Search for the cell housing the specified text and yield its [X, Y] center coordinate. 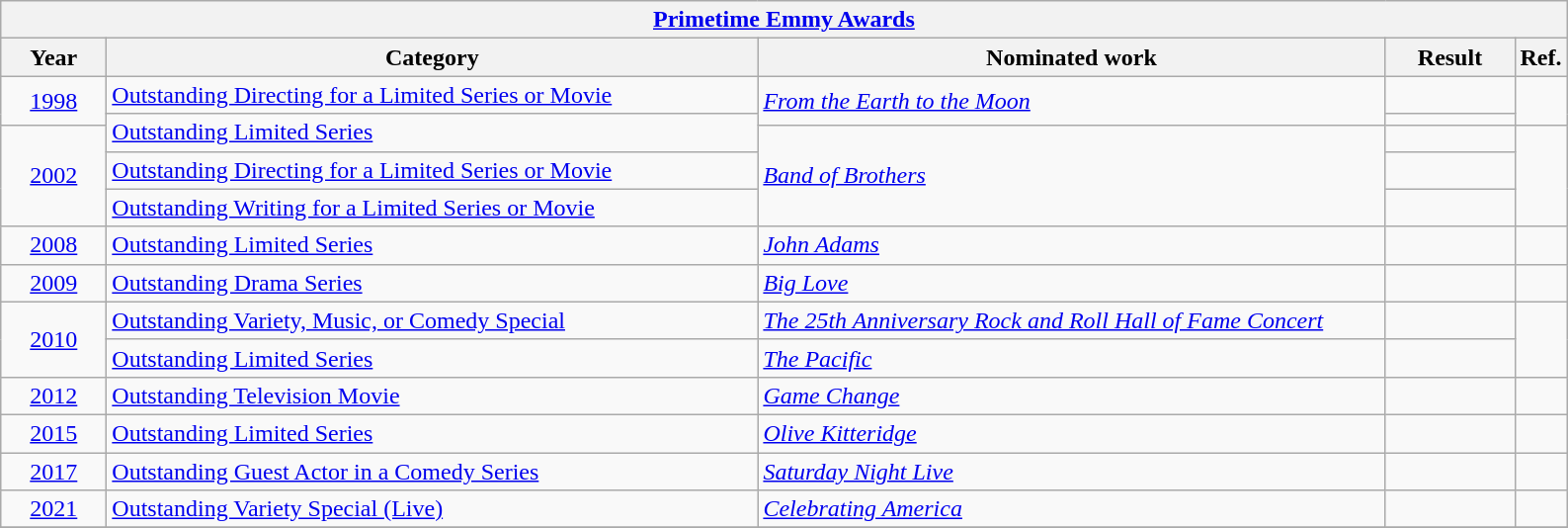
Outstanding Variety Special (Live) [433, 509]
From the Earth to the Moon [1071, 101]
Outstanding Guest Actor in a Comedy Series [433, 472]
Nominated work [1071, 57]
2015 [53, 433]
Olive Kitteridge [1071, 433]
The Pacific [1071, 358]
2021 [53, 509]
Outstanding Writing for a Limited Series or Movie [433, 208]
2017 [53, 472]
Primetime Emmy Awards [784, 20]
Year [53, 57]
John Adams [1071, 245]
Saturday Night Live [1071, 472]
2010 [53, 339]
2008 [53, 245]
Outstanding Variety, Music, or Comedy Special [433, 320]
2012 [53, 396]
1998 [53, 101]
Celebrating America [1071, 509]
Outstanding Television Movie [433, 396]
Big Love [1071, 283]
Game Change [1071, 396]
Band of Brothers [1071, 176]
Result [1450, 57]
2002 [53, 176]
The 25th Anniversary Rock and Roll Hall of Fame Concert [1071, 320]
2009 [53, 283]
Outstanding Drama Series [433, 283]
Ref. [1541, 57]
Category [433, 57]
